From the cell containing the given text, extract its center point as [X, Y] coordinate. 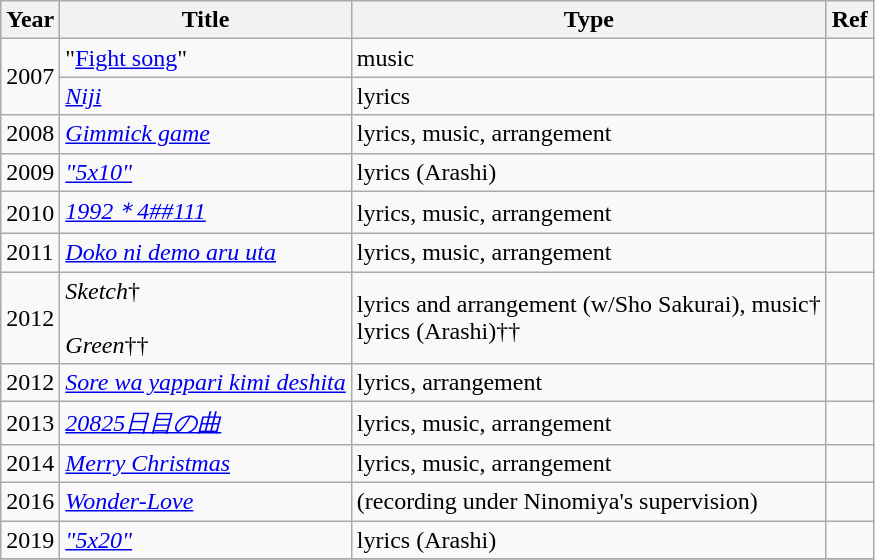
2009 [30, 172]
2019 [30, 539]
20825日目の曲 [206, 424]
2014 [30, 463]
music [588, 58]
lyrics and arrangement (w/Sho Sakurai), music†lyrics (Arashi)†† [588, 318]
Merry Christmas [206, 463]
Sore wa yappari kimi deshita [206, 383]
Gimmick game [206, 134]
"Fight song" [206, 58]
(recording under Ninomiya's supervision) [588, 501]
2010 [30, 212]
Wonder-Love [206, 501]
2008 [30, 134]
Ref [850, 20]
"5x10" [206, 172]
"5x20" [206, 539]
Sketch†Green†† [206, 318]
Year [30, 20]
lyrics, arrangement [588, 383]
2013 [30, 424]
Doko ni demo aru uta [206, 253]
2016 [30, 501]
Type [588, 20]
lyrics [588, 96]
1992＊4##111 [206, 212]
2011 [30, 253]
Title [206, 20]
Niji [206, 96]
2007 [30, 77]
